Output the [X, Y] coordinate of the center of the cell containing the given text.  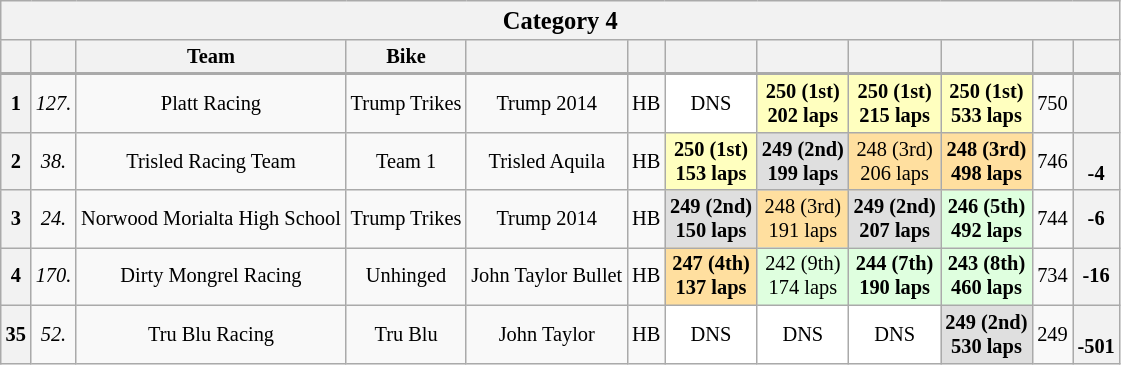
-4 [1096, 161]
244 (7th) 190 laps [895, 276]
243 (8th) 460 laps [987, 276]
Norwood Morialta High School [211, 219]
4 [16, 276]
249 (2nd) 199 laps [803, 161]
734 [1052, 276]
Trisled Aquila [546, 161]
248 (3rd)191 laps [803, 219]
-6 [1096, 219]
170. [54, 276]
Tru Blu Racing [211, 334]
247 (4th) 137 laps [711, 276]
-16 [1096, 276]
Bike [406, 57]
38. [54, 161]
242 (9th) 174 laps [803, 276]
250 (1st) 215 laps [895, 103]
248 (3rd)498 laps [987, 161]
24. [54, 219]
Tru Blu [406, 334]
744 [1052, 219]
249 (2nd)207 laps [895, 219]
750 [1052, 103]
248 (3rd) 206 laps [895, 161]
35 [16, 334]
250 (1st) 202 laps [803, 103]
127. [54, 103]
746 [1052, 161]
John Taylor Bullet [546, 276]
249 (2nd)150 laps [711, 219]
246 (5th) 492 laps [987, 219]
250 (1st) 153 laps [711, 161]
Unhinged [406, 276]
1 [16, 103]
249 [1052, 334]
249 (2nd) 530 laps [987, 334]
250 (1st)533 laps [987, 103]
Platt Racing [211, 103]
John Taylor [546, 334]
Category 4 [560, 20]
3 [16, 219]
Team [211, 57]
-501 [1096, 334]
Team 1 [406, 161]
Trisled Racing Team [211, 161]
Dirty Mongrel Racing [211, 276]
2 [16, 161]
52. [54, 334]
